Locate the cell with the specified text and output its [X, Y] center coordinate. 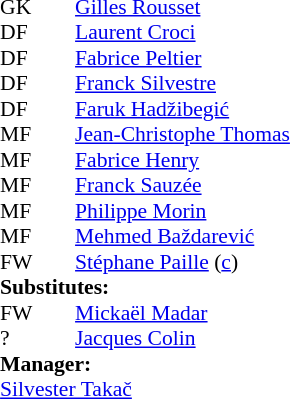
Mehmed Baždarević [182, 237]
Stéphane Paille (c) [182, 262]
Franck Silvestre [182, 83]
Substitutes: [145, 287]
Mickaël Madar [182, 313]
Franck Sauzée [182, 185]
Laurent Croci [182, 33]
Jean-Christophe Thomas [182, 135]
Philippe Morin [182, 211]
Fabrice Henry [182, 160]
Faruk Hadžibegić [182, 109]
Jacques Colin [182, 339]
Manager: [145, 364]
? [19, 339]
Fabrice Peltier [182, 58]
